From the cell containing the given text, extract its center point as [x, y] coordinate. 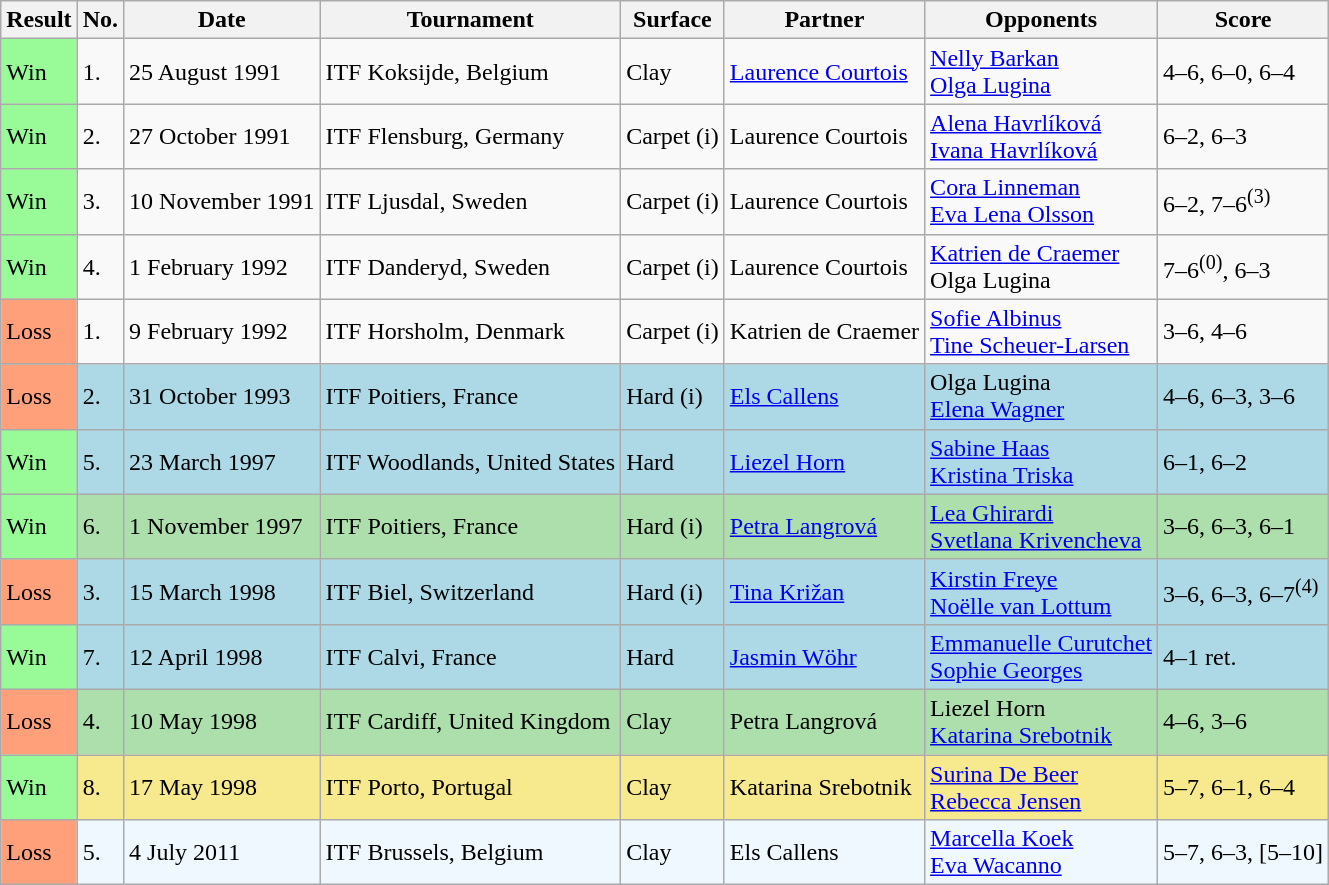
27 October 1991 [222, 136]
Emmanuelle Curutchet Sophie Georges [1042, 656]
8. [100, 786]
4 July 2011 [222, 852]
Cora Linneman Eva Lena Olsson [1042, 202]
10 May 1998 [222, 722]
7. [100, 656]
Kirstin Freye Noëlle van Lottum [1042, 592]
Partner [824, 20]
Marcella Koek Eva Wacanno [1042, 852]
6. [100, 526]
ITF Horsholm, Denmark [470, 332]
Result [39, 20]
3–6, 4–6 [1244, 332]
Opponents [1042, 20]
Surina De Beer Rebecca Jensen [1042, 786]
Sabine Haas Kristina Triska [1042, 462]
Katarina Srebotnik [824, 786]
Liezel Horn Katarina Srebotnik [1042, 722]
ITF Koksijde, Belgium [470, 72]
Katrien de Craemer Olga Lugina [1042, 266]
6–2, 6–3 [1244, 136]
Surface [673, 20]
ITF Brussels, Belgium [470, 852]
ITF Biel, Switzerland [470, 592]
1 February 1992 [222, 266]
6–2, 7–6(3) [1244, 202]
3–6, 6–3, 6–7(4) [1244, 592]
31 October 1993 [222, 396]
ITF Danderyd, Sweden [470, 266]
7–6(0), 6–3 [1244, 266]
Katrien de Craemer [824, 332]
10 November 1991 [222, 202]
ITF Calvi, France [470, 656]
12 April 1998 [222, 656]
4–6, 6–3, 3–6 [1244, 396]
Tournament [470, 20]
4–6, 6–0, 6–4 [1244, 72]
Tina Križan [824, 592]
Alena Havrlíková Ivana Havrlíková [1042, 136]
ITF Cardiff, United Kingdom [470, 722]
17 May 1998 [222, 786]
ITF Woodlands, United States [470, 462]
4–1 ret. [1244, 656]
No. [100, 20]
1 November 1997 [222, 526]
Sofie Albinus Tine Scheuer-Larsen [1042, 332]
6–1, 6–2 [1244, 462]
Olga Lugina Elena Wagner [1042, 396]
ITF Porto, Portugal [470, 786]
Nelly Barkan Olga Lugina [1042, 72]
9 February 1992 [222, 332]
5–7, 6–1, 6–4 [1244, 786]
ITF Ljusdal, Sweden [470, 202]
4–6, 3–6 [1244, 722]
ITF Flensburg, Germany [470, 136]
15 March 1998 [222, 592]
25 August 1991 [222, 72]
Lea Ghirardi Svetlana Krivencheva [1042, 526]
5–7, 6–3, [5–10] [1244, 852]
Liezel Horn [824, 462]
Date [222, 20]
Jasmin Wöhr [824, 656]
23 March 1997 [222, 462]
Score [1244, 20]
3–6, 6–3, 6–1 [1244, 526]
